Provide the [x, y] coordinate of the cell's center where the given text is located.  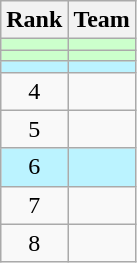
6 [34, 167]
7 [34, 205]
8 [34, 243]
Rank [34, 20]
Team [102, 20]
4 [34, 91]
5 [34, 129]
